Detect which cell encompasses the target text, then output its [X, Y] center coordinate. 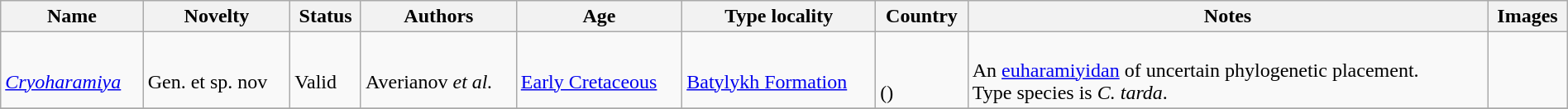
Status [326, 17]
Notes [1227, 17]
() [922, 70]
Age [599, 17]
Type locality [779, 17]
Valid [326, 70]
Averianov et al. [438, 70]
Name [72, 17]
Authors [438, 17]
An euharamiyidan of uncertain phylogenetic placement. Type species is C. tarda. [1227, 70]
Novelty [217, 17]
Country [922, 17]
Gen. et sp. nov [217, 70]
Batylykh Formation [779, 70]
Cryoharamiya [72, 70]
Early Cretaceous [599, 70]
Images [1527, 17]
